From the cell containing the given text, extract its center point as [x, y] coordinate. 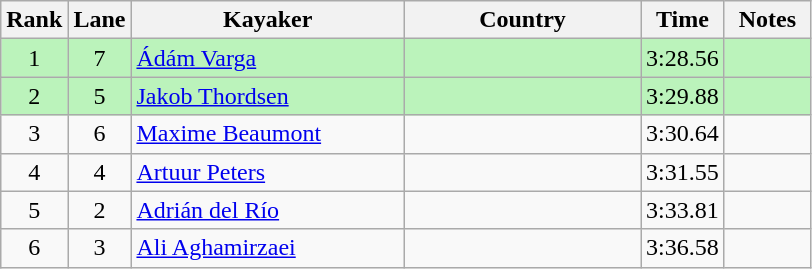
3:36.58 [683, 248]
Notes [767, 20]
Kayaker [268, 20]
3:29.88 [683, 96]
7 [100, 58]
Ádám Varga [268, 58]
Time [683, 20]
3:33.81 [683, 210]
3:28.56 [683, 58]
Ali Aghamirzaei [268, 248]
Adrián del Río [268, 210]
1 [34, 58]
Jakob Thordsen [268, 96]
3:30.64 [683, 134]
3:31.55 [683, 172]
Country [522, 20]
Artuur Peters [268, 172]
Maxime Beaumont [268, 134]
Rank [34, 20]
Lane [100, 20]
